Detect which cell encompasses the target text, then output its (x, y) center coordinate. 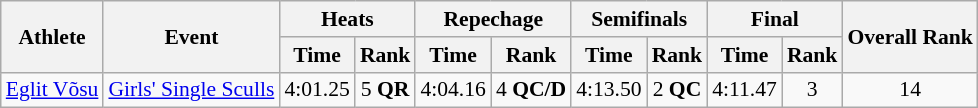
Overall Rank (910, 36)
Semifinals (639, 19)
Eglit Võsu (52, 90)
Final (774, 19)
Repechage (493, 19)
4 QC/D (531, 90)
4:01.25 (316, 90)
Event (191, 36)
4:11.47 (744, 90)
4:04.16 (452, 90)
5 QR (386, 90)
3 (812, 90)
14 (910, 90)
Athlete (52, 36)
Girls' Single Sculls (191, 90)
2 QC (678, 90)
Heats (347, 19)
4:13.50 (608, 90)
